Identify which cell holds the provided text, then report its (x, y) central coordinate. 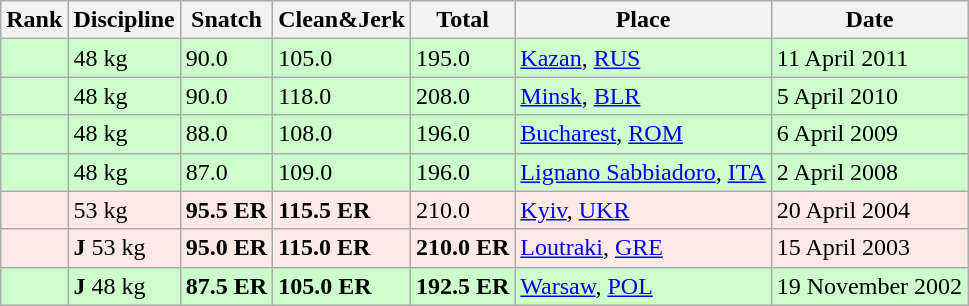
Kyiv, UKR (643, 210)
6 April 2009 (869, 134)
195.0 (462, 58)
2 April 2008 (869, 172)
Bucharest, ROM (643, 134)
108.0 (342, 134)
87.5 ER (226, 286)
20 April 2004 (869, 210)
J 53 kg (124, 248)
88.0 (226, 134)
Minsk, BLR (643, 96)
192.5 ER (462, 286)
Loutraki, GRE (643, 248)
Warsaw, POL (643, 286)
Total (462, 20)
Date (869, 20)
Lignano Sabbiadoro, ITA (643, 172)
210.0 ER (462, 248)
109.0 (342, 172)
11 April 2011 (869, 58)
Kazan, RUS (643, 58)
53 kg (124, 210)
105.0 ER (342, 286)
118.0 (342, 96)
105.0 (342, 58)
95.0 ER (226, 248)
J 48 kg (124, 286)
Rank (34, 20)
Snatch (226, 20)
87.0 (226, 172)
115.0 ER (342, 248)
19 November 2002 (869, 286)
5 April 2010 (869, 96)
Discipline (124, 20)
15 April 2003 (869, 248)
Place (643, 20)
208.0 (462, 96)
Clean&Jerk (342, 20)
210.0 (462, 210)
115.5 ER (342, 210)
95.5 ER (226, 210)
